Identify which cell holds the provided text, then report its [x, y] central coordinate. 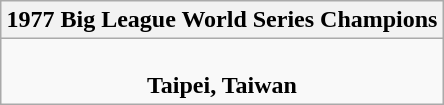
1977 Big League World Series Champions [222, 20]
Taipei, Taiwan [222, 72]
